Capture the cell that displays the provided text and extract its (X, Y) central coordinate. 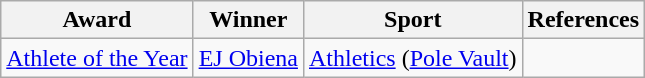
Sport (412, 20)
References (584, 20)
EJ Obiena (248, 58)
Athlete of the Year (97, 58)
Winner (248, 20)
Athletics (Pole Vault) (412, 58)
Award (97, 20)
